Find where the given text appears and provide that cell's center as [x, y] coordinate. 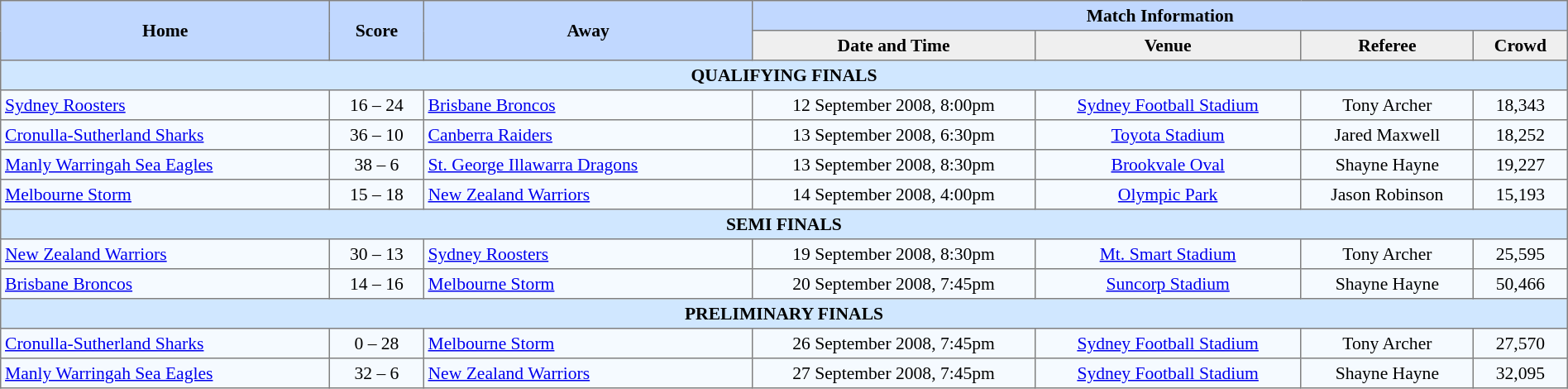
16 – 24 [377, 105]
Canberra Raiders [588, 135]
32 – 6 [377, 373]
15 – 18 [377, 194]
27,570 [1521, 343]
13 September 2008, 8:30pm [893, 165]
32,095 [1521, 373]
18,252 [1521, 135]
38 – 6 [377, 165]
Crowd [1521, 46]
15,193 [1521, 194]
Venue [1168, 46]
Away [588, 31]
30 – 13 [377, 254]
50,466 [1521, 284]
Olympic Park [1168, 194]
PRELIMINARY FINALS [784, 314]
Mt. Smart Stadium [1168, 254]
Date and Time [893, 46]
14 September 2008, 4:00pm [893, 194]
25,595 [1521, 254]
Jason Robinson [1387, 194]
36 – 10 [377, 135]
20 September 2008, 7:45pm [893, 284]
Referee [1387, 46]
Suncorp Stadium [1168, 284]
0 – 28 [377, 343]
Match Information [1159, 16]
Toyota Stadium [1168, 135]
19 September 2008, 8:30pm [893, 254]
Brookvale Oval [1168, 165]
26 September 2008, 7:45pm [893, 343]
27 September 2008, 7:45pm [893, 373]
13 September 2008, 6:30pm [893, 135]
SEMI FINALS [784, 224]
18,343 [1521, 105]
St. George Illawarra Dragons [588, 165]
19,227 [1521, 165]
QUALIFYING FINALS [784, 75]
Home [165, 31]
Jared Maxwell [1387, 135]
12 September 2008, 8:00pm [893, 105]
14 – 16 [377, 284]
Score [377, 31]
